Find where the given text appears and provide that cell's center as [X, Y] coordinate. 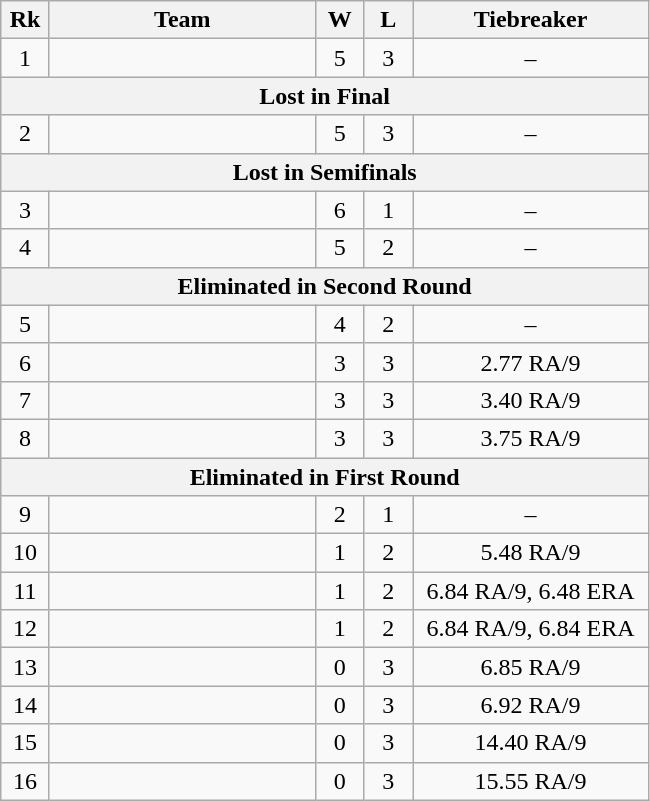
9 [26, 515]
13 [26, 667]
10 [26, 553]
15.55 RA/9 [530, 781]
3.40 RA/9 [530, 400]
W [340, 20]
6.84 RA/9, 6.84 ERA [530, 629]
6.92 RA/9 [530, 705]
2.77 RA/9 [530, 362]
11 [26, 591]
14 [26, 705]
12 [26, 629]
8 [26, 438]
6.84 RA/9, 6.48 ERA [530, 591]
L [388, 20]
16 [26, 781]
Team [182, 20]
5.48 RA/9 [530, 553]
6.85 RA/9 [530, 667]
Rk [26, 20]
15 [26, 743]
3.75 RA/9 [530, 438]
7 [26, 400]
Lost in Final [325, 96]
Tiebreaker [530, 20]
Eliminated in Second Round [325, 286]
Lost in Semifinals [325, 172]
14.40 RA/9 [530, 743]
Eliminated in First Round [325, 477]
